For the text-containing cell, return its midpoint in [X, Y] coordinate format. 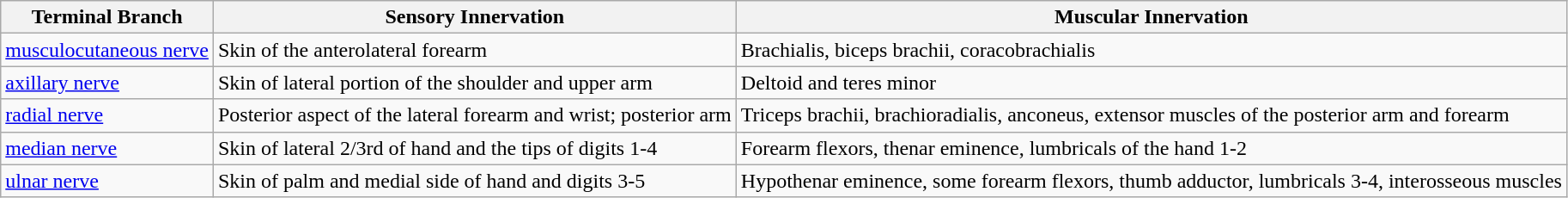
Skin of lateral portion of the shoulder and upper arm [474, 83]
Muscular Innervation [1151, 17]
Triceps brachii, brachioradialis, anconeus, extensor muscles of the posterior arm and forearm [1151, 115]
Deltoid and teres minor [1151, 83]
Brachialis, biceps brachii, coracobrachialis [1151, 50]
Skin of palm and medial side of hand and digits 3-5 [474, 181]
axillary nerve [107, 83]
Hypothenar eminence, some forearm flexors, thumb adductor, lumbricals 3-4, interosseous muscles [1151, 181]
radial nerve [107, 115]
median nerve [107, 148]
Skin of the anterolateral forearm [474, 50]
Skin of lateral 2/3rd of hand and the tips of digits 1-4 [474, 148]
musculocutaneous nerve [107, 50]
ulnar nerve [107, 181]
Posterior aspect of the lateral forearm and wrist; posterior arm [474, 115]
Terminal Branch [107, 17]
Forearm flexors, thenar eminence, lumbricals of the hand 1-2 [1151, 148]
Sensory Innervation [474, 17]
